Return [x, y] of the center of cell containing provided text 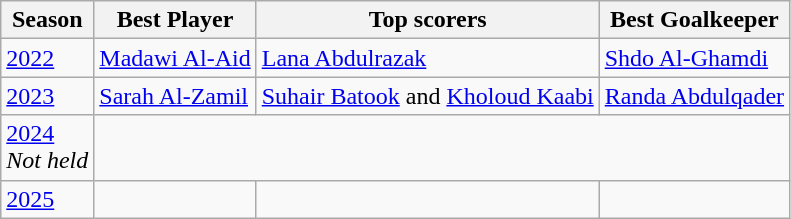
Season [48, 20]
Madawi Al-Aid [175, 58]
Best Player [175, 20]
Shdo Al-Ghamdi [694, 58]
2025 [48, 199]
2022 [48, 58]
Lana Abdulrazak [428, 58]
Suhair Batook and Kholoud Kaabi [428, 96]
Best Goalkeeper [694, 20]
2024Not held [48, 148]
2023 [48, 96]
Top scorers [428, 20]
Randa Abdulqader [694, 96]
Sarah Al-Zamil [175, 96]
